Search for the cell housing the specified text and yield its (x, y) center coordinate. 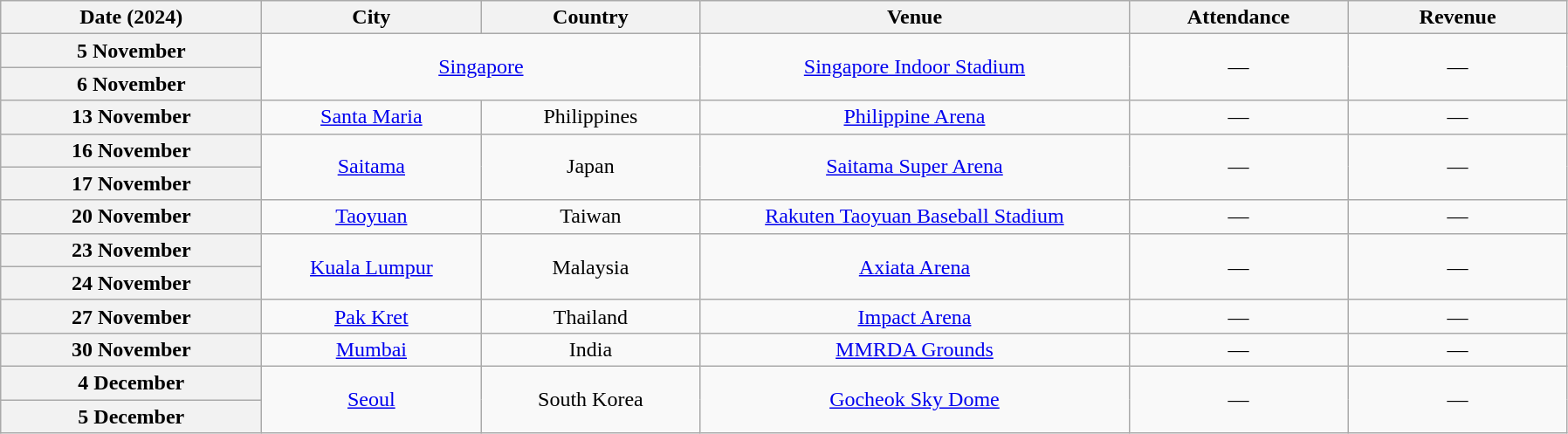
Revenue (1458, 17)
Country (590, 17)
27 November (131, 316)
MMRDA Grounds (915, 349)
Attendance (1238, 17)
Rakuten Taoyuan Baseball Stadium (915, 217)
5 November (131, 51)
Saitama (372, 167)
Santa Maria (372, 117)
Taoyuan (372, 217)
Japan (590, 167)
Malaysia (590, 266)
Philippine Arena (915, 117)
Philippines (590, 117)
5 December (131, 417)
India (590, 349)
Venue (915, 17)
Date (2024) (131, 17)
Kuala Lumpur (372, 266)
Seoul (372, 399)
Mumbai (372, 349)
Singapore Indoor Stadium (915, 67)
24 November (131, 283)
20 November (131, 217)
City (372, 17)
4 December (131, 382)
Singapore (481, 67)
6 November (131, 84)
Impact Arena (915, 316)
Pak Kret (372, 316)
16 November (131, 150)
13 November (131, 117)
Saitama Super Arena (915, 167)
Taiwan (590, 217)
30 November (131, 349)
Gocheok Sky Dome (915, 399)
Thailand (590, 316)
17 November (131, 183)
South Korea (590, 399)
Axiata Arena (915, 266)
23 November (131, 250)
